Locate the cell with the specified text and output its (x, y) center coordinate. 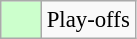
Play-offs (88, 20)
